From the cell containing the given text, extract its center point as (X, Y) coordinate. 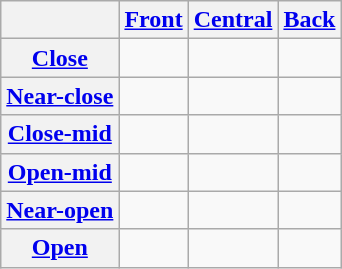
Near-close (60, 96)
Near-open (60, 210)
Back (310, 20)
Central (233, 20)
Close (60, 58)
Open-mid (60, 172)
Close-mid (60, 134)
Front (154, 20)
Open (60, 248)
